Determine the [X, Y] coordinate at the center of the cell enclosing the given text.  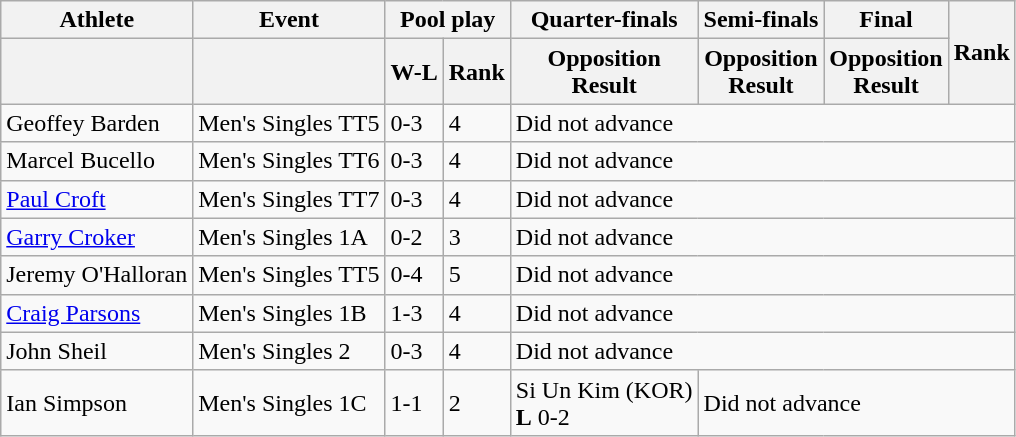
Pool play [448, 20]
Geoffey Barden [97, 123]
Athlete [97, 20]
2 [476, 402]
Marcel Bucello [97, 161]
Final [886, 20]
Garry Croker [97, 237]
1-1 [414, 402]
Men's Singles TT7 [289, 199]
Men's Singles 1C [289, 402]
Semi-finals [761, 20]
W-L [414, 72]
1-3 [414, 313]
Event [289, 20]
0-4 [414, 275]
Paul Croft [97, 199]
Jeremy O'Halloran [97, 275]
Men's Singles TT6 [289, 161]
0-2 [414, 237]
Men's Singles 1B [289, 313]
Men's Singles 1A [289, 237]
Craig Parsons [97, 313]
5 [476, 275]
Quarter-finals [604, 20]
Si Un Kim (KOR)L 0-2 [604, 402]
Men's Singles 2 [289, 351]
Ian Simpson [97, 402]
3 [476, 237]
John Sheil [97, 351]
